From the cell containing the given text, extract its center point as [x, y] coordinate. 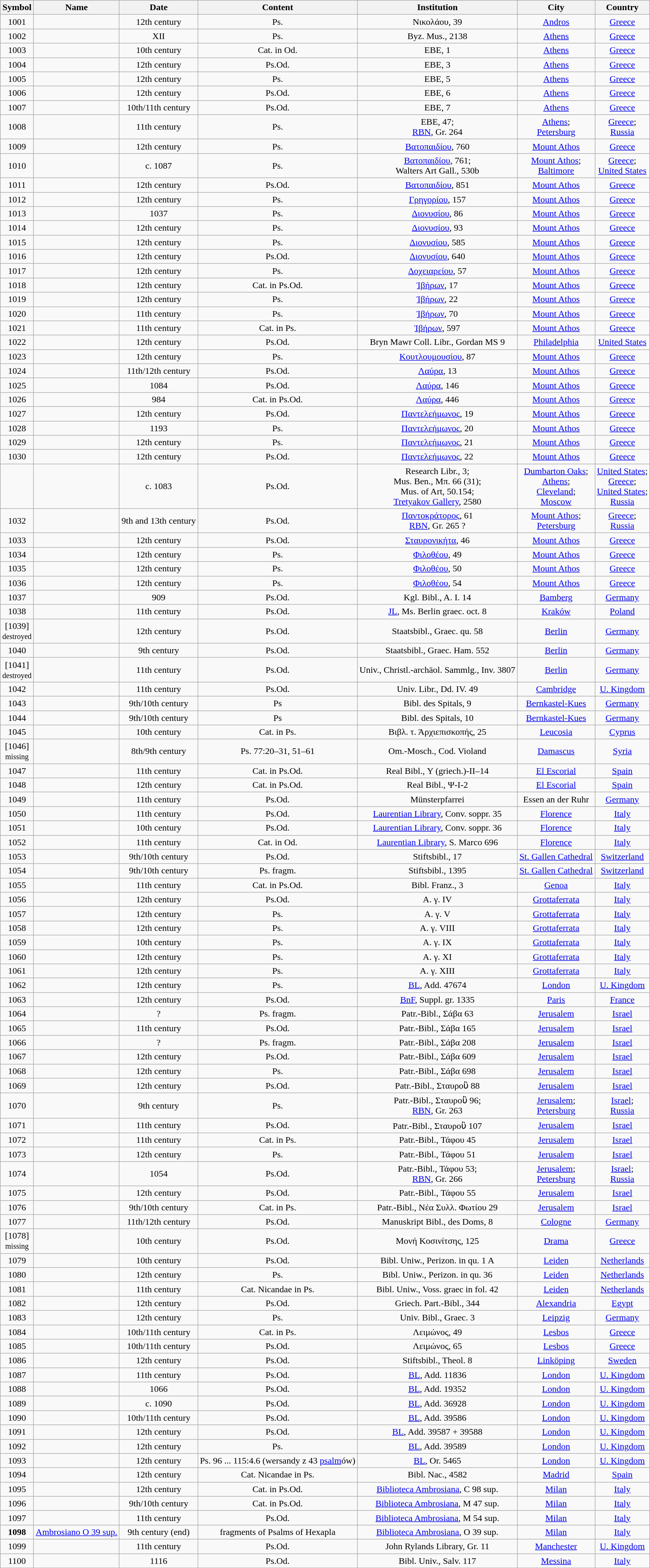
1014 [17, 228]
c. 1087 [158, 165]
1072 [17, 1140]
1053 [17, 857]
A. γ. XI [437, 957]
Staatsbibl., Graec. qu. 58 [437, 631]
EBE, 5 [437, 79]
Ps. 96 ... 115:4.6 (wersandy z 43 psalmów) [278, 1461]
France [622, 1000]
Παντελεήμωνος, 22 [437, 457]
Λειμώνος, 49 [437, 1332]
1058 [17, 928]
1049 [17, 799]
1082 [17, 1303]
1010 [17, 165]
Stiftsbibl., 1395 [437, 871]
1060 [17, 957]
1079 [17, 1260]
909 [158, 597]
Manchester [556, 1546]
Kraków [556, 612]
Linköping [556, 1361]
1003 [17, 50]
Bibl. Uniw., Voss. graec in fol. 42 [437, 1289]
Philadelphia [556, 342]
1001 [17, 22]
Patr.-Bibl., Τάφου 51 [437, 1154]
Bibl. Univ., Salv. 117 [437, 1561]
Cambridge [556, 689]
1088 [17, 1389]
Λαύρα, 146 [437, 385]
1032 [17, 521]
1012 [17, 199]
City [556, 8]
Ίβήρων, 70 [437, 314]
Mount Athos;Petersburg [556, 521]
Leipzig [556, 1317]
Cyprus [622, 732]
1092 [17, 1446]
Bryn Mawr Coll. Libr., Gordan MS 9 [437, 342]
1024 [17, 371]
John Rylands Library, Gr. 11 [437, 1546]
[1039]destroyed [17, 631]
1008 [17, 127]
Λαύρα, 446 [437, 399]
1042 [17, 689]
BL, Add. 39587 + 39588 [437, 1432]
Manuskript Bibl., des Doms, 8 [437, 1222]
9th and 13th century [158, 521]
Laurentian Library, S. Marco 696 [437, 842]
Κουτλουμουσίου, 87 [437, 357]
1005 [17, 79]
Ίβήρων, 22 [437, 299]
Real Bibl., Ψ-I-2 [437, 785]
[1041]destroyed [17, 669]
Biblioteca Ambrosiana, M 47 sup. [437, 1503]
1004 [17, 65]
Damascus [556, 751]
1045 [17, 732]
1073 [17, 1154]
Univ. Libr., Dd. IV. 49 [437, 689]
Athens;Petersburg [556, 127]
1116 [158, 1561]
EBE, 3 [437, 65]
Δοχειαρείου, 57 [437, 271]
Bibl. Uniw., Perizon. in qu. 1 A [437, 1260]
1068 [17, 1071]
1090 [17, 1418]
Patr.-Bibl., Σταυροὒ 96;RBN, Gr. 263 [437, 1106]
Stiftsbibl., 17 [437, 857]
Λειμώνος, 65 [437, 1346]
1023 [17, 357]
1091 [17, 1432]
1081 [17, 1289]
1033 [17, 540]
Staatsbibl., Graec. Ham. 552 [437, 650]
1034 [17, 554]
Biblioteca Ambrosiana, O 39 sup. [437, 1532]
1002 [17, 36]
Messina [556, 1561]
Φιλοθέου, 54 [437, 583]
1098 [17, 1532]
Country [622, 8]
Research Libr., 3;Mus. Ben., Μπ. 66 (31);Mus. of Art, 50.154;Tretyakov Gallery, 2580 [437, 486]
Ps. 77:20–31, 51–61 [278, 751]
1007 [17, 107]
1056 [17, 899]
1051 [17, 828]
Stiftsbibl., Theol. 8 [437, 1361]
Patr.-Bibl., Σάβα 208 [437, 1042]
c. 1083 [158, 486]
Univ., Christl.-archäol. Sammlg., Inv. 3807 [437, 669]
Leucosia [556, 732]
Patr.-Bibl., Σάβα 63 [437, 1014]
1067 [17, 1057]
1044 [17, 718]
Patr.-Bibl., Σάβα 698 [437, 1071]
Διονυσίου, 93 [437, 228]
A. γ. V [437, 914]
Alexandria [556, 1303]
JL, Ms. Berlin graec. oct. 8 [437, 612]
8th/9th century [158, 751]
Andros [556, 22]
1074 [17, 1174]
1076 [17, 1207]
EBE, 7 [437, 107]
A. γ. IV [437, 899]
Bibl. des Spitals, 9 [437, 703]
Νικολάου, 39 [437, 22]
Sweden [622, 1361]
Вατοπαιδίου, 760 [437, 146]
Laurentian Library, Conv. soppr. 35 [437, 814]
BL, Add. 36928 [437, 1403]
Βιβλ. τ. Άρχιεπισκοπής, 25 [437, 732]
[1078]missing [17, 1241]
1048 [17, 785]
Mount Athos;Baltimore [556, 165]
Γρηγορίου, 157 [437, 199]
Poland [622, 612]
Dumbarton Oaks;Athens;Cleveland;Moscow [556, 486]
Patr.-Bibl., Τάφου 53;RBN, Gr. 266 [437, 1174]
1013 [17, 214]
Univ. Bibl., Graec. 3 [437, 1317]
XII [158, 36]
Μονή Κοσινίτσης, 125 [437, 1241]
Patr.-Bibl., Τάφου 45 [437, 1140]
Σταυρονικήτα, 46 [437, 540]
Real Bibl., Υ (griech.)-II–14 [437, 771]
1061 [17, 971]
9th century (end) [158, 1532]
1035 [17, 569]
BL, Add. 39589 [437, 1446]
1038 [17, 612]
United States;Greece;United States;Russia [622, 486]
Patr.-Bibl., Σάβα 165 [437, 1028]
Münsterpfarrei [437, 799]
1071 [17, 1125]
EBE, 6 [437, 93]
1030 [17, 457]
Bibl. Uniw., Perizon. in qu. 36 [437, 1275]
Вατοπαιδίου, 851 [437, 185]
EBE, 47;RBN, Gr. 264 [437, 127]
1009 [17, 146]
fragments of Psalms of Hexapla [278, 1532]
Symbol [17, 8]
1059 [17, 942]
Ίβήρων, 17 [437, 285]
1070 [17, 1106]
1006 [17, 93]
Ίβήρων, 597 [437, 328]
Bibl. Franz., 3 [437, 885]
1047 [17, 771]
BL, Add. 11836 [437, 1375]
Διονυσίου, 86 [437, 214]
Genoa [556, 885]
1019 [17, 299]
1021 [17, 328]
Om.-Mosch., Cod. Violand [437, 751]
United States [622, 342]
984 [158, 399]
1026 [17, 399]
1089 [17, 1403]
1086 [17, 1361]
Kgl. Bibl., A. I. 14 [437, 597]
1097 [17, 1518]
A. γ. VIII [437, 928]
1040 [17, 650]
Παντελεήμωνος, 19 [437, 414]
1020 [17, 314]
1027 [17, 414]
1087 [17, 1375]
BL, Add. 19352 [437, 1389]
c. 1090 [158, 1403]
1018 [17, 285]
Egypt [622, 1303]
Laurentian Library, Conv. soppr. 36 [437, 828]
1064 [17, 1014]
[1046]missing [17, 751]
Byz. Mus., 2138 [437, 36]
Essen an der Ruhr [556, 799]
1085 [17, 1346]
A. γ. XIII [437, 971]
Bamberg [556, 597]
Institution [437, 8]
1011 [17, 185]
1080 [17, 1275]
BnF, Suppl. gr. 1335 [437, 1000]
BL, Add. 47674 [437, 985]
Ambrosiano O 39 sup. [77, 1532]
Patr.-Bibl., Σάβα 609 [437, 1057]
Διονυσίου, 585 [437, 242]
Φιλοθέου, 49 [437, 554]
1100 [17, 1561]
Content [278, 8]
Patr.-Bibl., Σταυροὒ 88 [437, 1086]
1036 [17, 583]
Name [77, 8]
1083 [17, 1317]
1075 [17, 1193]
Paris [556, 1000]
Διονυσίου, 640 [437, 257]
Biblioteca Ambrosiana, C 98 sup. [437, 1489]
Griech. Part.-Bibl., 344 [437, 1303]
1065 [17, 1028]
1017 [17, 271]
Patr.-Bibl., Nέα Συλλ. Φωτίου 29 [437, 1207]
1025 [17, 385]
1093 [17, 1461]
1094 [17, 1475]
Patr.-Bibl., Σταυροὒ 107 [437, 1125]
1055 [17, 885]
1193 [158, 428]
1050 [17, 814]
Вατοπαιδίου, 761;Walters Art Gall., 530b [437, 165]
1015 [17, 242]
Date [158, 8]
Παντελεήμωνος, 20 [437, 428]
1043 [17, 703]
1028 [17, 428]
Greece;United States [622, 165]
Παντοκράτορος, 61RBN, Gr. 265 ? [437, 521]
1029 [17, 443]
Madrid [556, 1475]
Λαύρα, 13 [437, 371]
A. γ. IX [437, 942]
EBE, 1 [437, 50]
1057 [17, 914]
1052 [17, 842]
Παντελεήμωνος, 21 [437, 443]
Φιλοθέου, 50 [437, 569]
1069 [17, 1086]
Cologne [556, 1222]
1096 [17, 1503]
1062 [17, 985]
Patr.-Bibl., Τάφου 55 [437, 1193]
Bibl. des Spitals, 10 [437, 718]
1022 [17, 342]
BL, Add. 39586 [437, 1418]
1099 [17, 1546]
1016 [17, 257]
BL, Or. 5465 [437, 1461]
1077 [17, 1222]
Syria [622, 751]
Drama [556, 1241]
Biblioteca Ambrosiana, M 54 sup. [437, 1518]
Bibl. Nac., 4582 [437, 1475]
1095 [17, 1489]
1063 [17, 1000]
